Return (X, Y) of the center of cell containing provided text 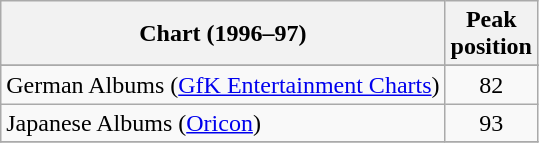
82 (491, 85)
Peakposition (491, 34)
Chart (1996–97) (223, 34)
German Albums (GfK Entertainment Charts) (223, 85)
93 (491, 123)
Japanese Albums (Oricon) (223, 123)
